For the text-containing cell, return its midpoint in [x, y] coordinate format. 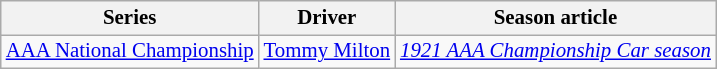
Tommy Milton [327, 51]
Driver [327, 18]
1921 AAA Championship Car season [556, 51]
Season article [556, 18]
AAA National Championship [130, 51]
Series [130, 18]
